Locate the cell with the specified text and output its (x, y) center coordinate. 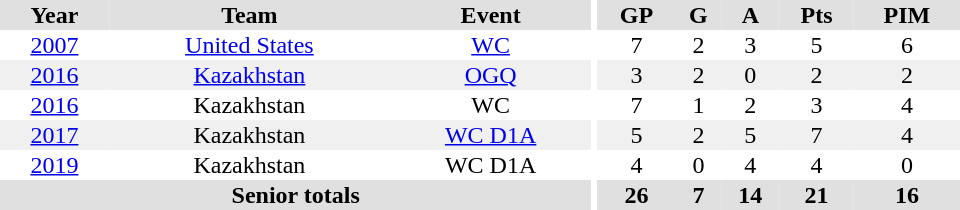
26 (637, 195)
1 (698, 105)
Team (250, 15)
OGQ (490, 75)
GP (637, 15)
14 (751, 195)
6 (907, 45)
21 (816, 195)
United States (250, 45)
2019 (54, 165)
G (698, 15)
Senior totals (296, 195)
A (751, 15)
Pts (816, 15)
PIM (907, 15)
2007 (54, 45)
Year (54, 15)
16 (907, 195)
2017 (54, 135)
Event (490, 15)
